Detect which cell encompasses the target text, then output its [x, y] center coordinate. 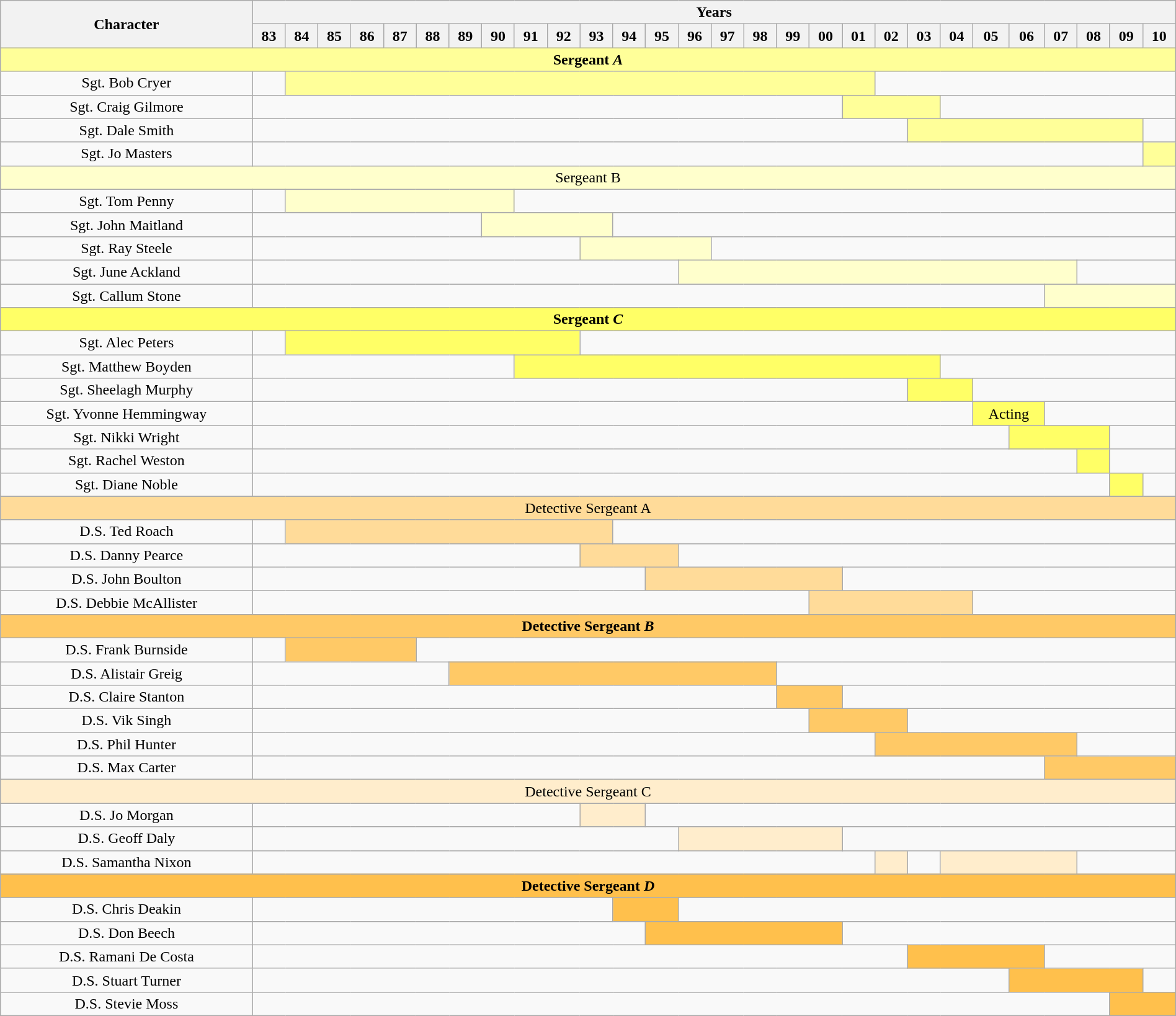
D.S. Debbie McAllister [127, 602]
90 [499, 36]
D.S. Alistair Greig [127, 673]
88 [433, 36]
Sgt. Yvonne Hemmingway [127, 414]
05 [991, 36]
06 [1027, 36]
Sgt. Jo Masters [127, 154]
04 [956, 36]
D.S. Jo Morgan [127, 815]
86 [367, 36]
94 [629, 36]
89 [465, 36]
D.S. Stuart Turner [127, 980]
96 [695, 36]
D.S. Ramani De Costa [127, 956]
D.S. Frank Burnside [127, 649]
Detective Sergeant C [588, 791]
Sgt. Diane Noble [127, 484]
D.S. Vik Singh [127, 721]
D.S. Don Beech [127, 933]
97 [727, 36]
Sgt. John Maitland [127, 225]
Sgt. Bob Cryer [127, 83]
84 [301, 36]
Sgt. Craig Gilmore [127, 107]
91 [531, 36]
09 [1126, 36]
Character [127, 24]
D.S. John Boulton [127, 579]
02 [891, 36]
98 [760, 36]
D.S. Samantha Nixon [127, 862]
92 [563, 36]
D.S. Phil Hunter [127, 744]
Sgt. Tom Penny [127, 201]
07 [1061, 36]
Years [714, 12]
Sgt. June Ackland [127, 272]
Sgt. Rachel Weston [127, 461]
Sgt. Alec Peters [127, 343]
83 [269, 36]
D.S. Ted Roach [127, 532]
Detective Sergeant B [588, 626]
Detective Sergeant D [588, 886]
Sergeant B [588, 177]
Detective Sergeant A [588, 508]
D.S. Stevie Moss [127, 1004]
Sgt. Dale Smith [127, 130]
93 [597, 36]
Sergeant C [588, 319]
99 [793, 36]
Sergeant A [588, 60]
D.S. Geoff Daly [127, 839]
Sgt. Callum Stone [127, 296]
Sgt. Matthew Boyden [127, 367]
00 [826, 36]
01 [858, 36]
87 [399, 36]
Sgt. Nikki Wright [127, 437]
Acting [1009, 414]
03 [924, 36]
95 [662, 36]
D.S. Claire Stanton [127, 697]
Sgt. Ray Steele [127, 248]
Sgt. Sheelagh Murphy [127, 390]
D.S. Max Carter [127, 768]
85 [335, 36]
D.S. Danny Pearce [127, 555]
D.S. Chris Deakin [127, 909]
10 [1159, 36]
08 [1094, 36]
